Return the [X, Y] coordinate for the center point of the cell that contains the specified text.  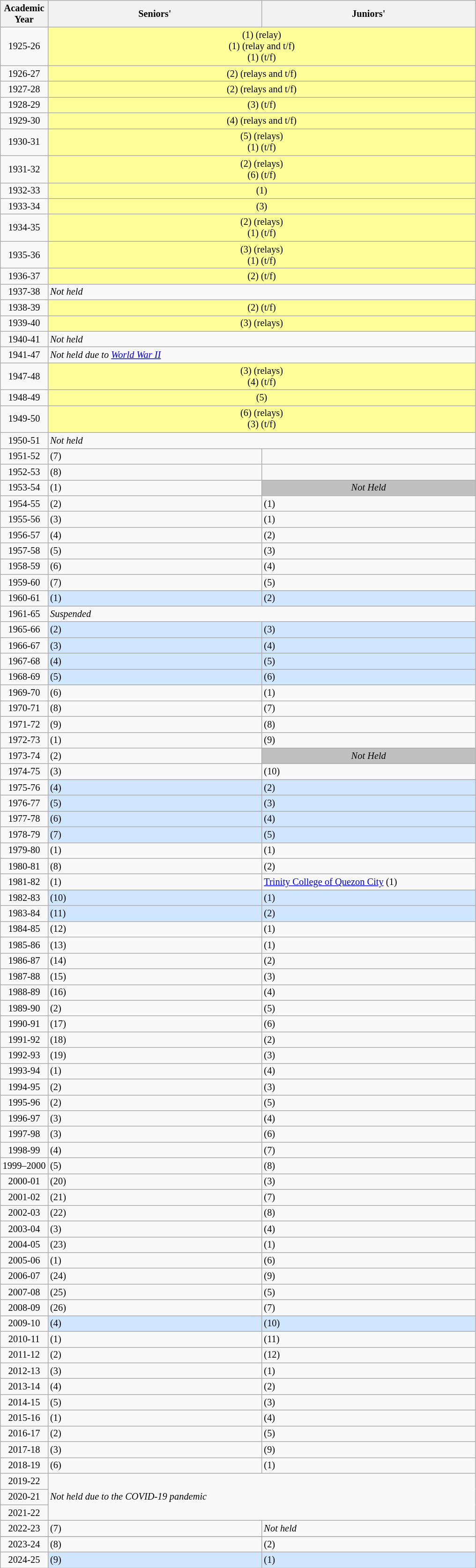
2003-04 [24, 1229]
1953-54 [24, 488]
1979-80 [24, 850]
2022-23 [24, 1528]
(19) [155, 1055]
2024-25 [24, 1560]
1973-74 [24, 756]
1984-85 [24, 929]
1931-32 [24, 169]
1988-89 [24, 992]
2002-03 [24, 1213]
1928-29 [24, 105]
(15) [155, 976]
Suspended [261, 614]
1990-91 [24, 1024]
2001-02 [24, 1197]
2014-15 [24, 1402]
1981-82 [24, 882]
(24) [155, 1276]
(1) (relay) (1) (relay and t/f) (1) (t/f) [261, 46]
1932-33 [24, 191]
(3) (t/f) [261, 105]
1949-50 [24, 419]
(21) [155, 1197]
2013-14 [24, 1386]
2009-10 [24, 1323]
2000-01 [24, 1182]
1965-66 [24, 630]
1930-31 [24, 142]
1998-99 [24, 1150]
Not held due to World War II [261, 355]
1969-70 [24, 693]
1939-40 [24, 323]
1968-69 [24, 677]
1978-79 [24, 835]
(3) (relays) [261, 323]
2019-22 [24, 1481]
1938-39 [24, 308]
Trinity College of Quezon City (1) [369, 882]
1971-72 [24, 724]
1954-55 [24, 504]
1957-58 [24, 551]
Juniors' [369, 14]
1997-98 [24, 1134]
1940-41 [24, 339]
1967-68 [24, 661]
(18) [155, 1040]
2008-09 [24, 1308]
(14) [155, 961]
1966-67 [24, 646]
(3) (relays) (1) (t/f) [261, 255]
(25) [155, 1292]
1936-37 [24, 276]
(22) [155, 1213]
1926-27 [24, 74]
1992-93 [24, 1055]
1970-71 [24, 708]
(17) [155, 1024]
(3) (relays) (4) (t/f) [261, 376]
2005-06 [24, 1260]
1929-30 [24, 121]
2004-05 [24, 1245]
(13) [155, 945]
(6) (relays) (3) (t/f) [261, 419]
1956-57 [24, 535]
2011-12 [24, 1355]
1950-51 [24, 440]
1987-88 [24, 976]
1974-75 [24, 772]
1947-48 [24, 376]
1986-87 [24, 961]
1935-36 [24, 255]
1976-77 [24, 803]
1927-28 [24, 89]
1999–2000 [24, 1166]
(4) (relays and t/f) [261, 121]
2006-07 [24, 1276]
1980-81 [24, 866]
(2) (relays) (6) (t/f) [261, 169]
1975-76 [24, 788]
1977-78 [24, 819]
1985-86 [24, 945]
2020-21 [24, 1497]
1995-96 [24, 1103]
1994-95 [24, 1087]
1937-38 [24, 292]
1934-35 [24, 228]
1951-52 [24, 456]
1958-59 [24, 566]
(5) (relays) (1) (t/f) [261, 142]
1993-94 [24, 1071]
1941-47 [24, 355]
2016-17 [24, 1434]
1989-90 [24, 1008]
1948-49 [24, 398]
2017-18 [24, 1449]
1955-56 [24, 519]
2007-08 [24, 1292]
1959-60 [24, 582]
(16) [155, 992]
1996-97 [24, 1118]
1925-26 [24, 46]
2015-16 [24, 1418]
1960-61 [24, 598]
2023-24 [24, 1544]
2018-19 [24, 1465]
2021-22 [24, 1513]
2010-11 [24, 1339]
1961-65 [24, 614]
(20) [155, 1182]
(26) [155, 1308]
1933-34 [24, 206]
1983-84 [24, 914]
1972-73 [24, 740]
Seniors' [155, 14]
(23) [155, 1245]
AcademicYear [24, 14]
1952-53 [24, 472]
1982-83 [24, 898]
1991-92 [24, 1040]
(2) (relays) (1) (t/f) [261, 228]
2012-13 [24, 1371]
Not held due to the COVID-19 pandemic [261, 1496]
